Output the (x, y) coordinate of the center of the cell containing the given text.  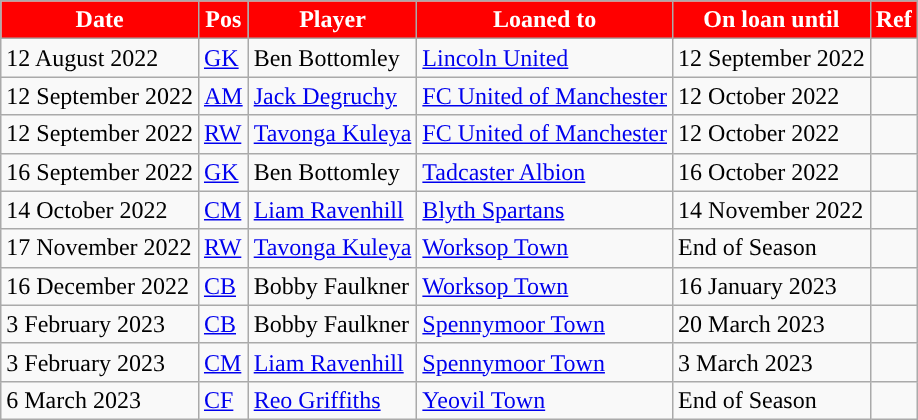
3 March 2023 (772, 362)
14 November 2022 (772, 210)
16 December 2022 (100, 286)
Loaned to (545, 20)
CF (223, 400)
16 October 2022 (772, 172)
Pos (223, 20)
On loan until (772, 20)
Blyth Spartans (545, 210)
Reo Griffiths (332, 400)
Jack Degruchy (332, 96)
Yeovil Town (545, 400)
14 October 2022 (100, 210)
12 August 2022 (100, 58)
16 September 2022 (100, 172)
17 November 2022 (100, 248)
Tadcaster Albion (545, 172)
AM (223, 96)
16 January 2023 (772, 286)
20 March 2023 (772, 324)
Lincoln United (545, 58)
Ref (894, 20)
Player (332, 20)
6 March 2023 (100, 400)
Date (100, 20)
